Return [X, Y] of the center of cell containing provided text 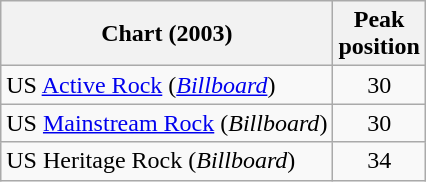
US Mainstream Rock (Billboard) [167, 123]
US Heritage Rock (Billboard) [167, 161]
US Active Rock (Billboard) [167, 85]
Peakposition [379, 34]
Chart (2003) [167, 34]
34 [379, 161]
